Extract the [x, y] coordinate from the center of the cell holding the provided text.  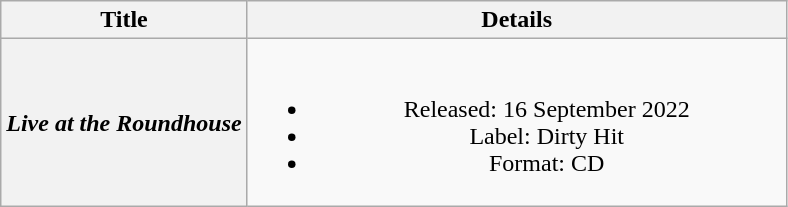
Released: 16 September 2022Label: Dirty HitFormat: CD [516, 122]
Title [124, 20]
Details [516, 20]
Live at the Roundhouse [124, 122]
